Detect which cell encompasses the target text, then output its (x, y) center coordinate. 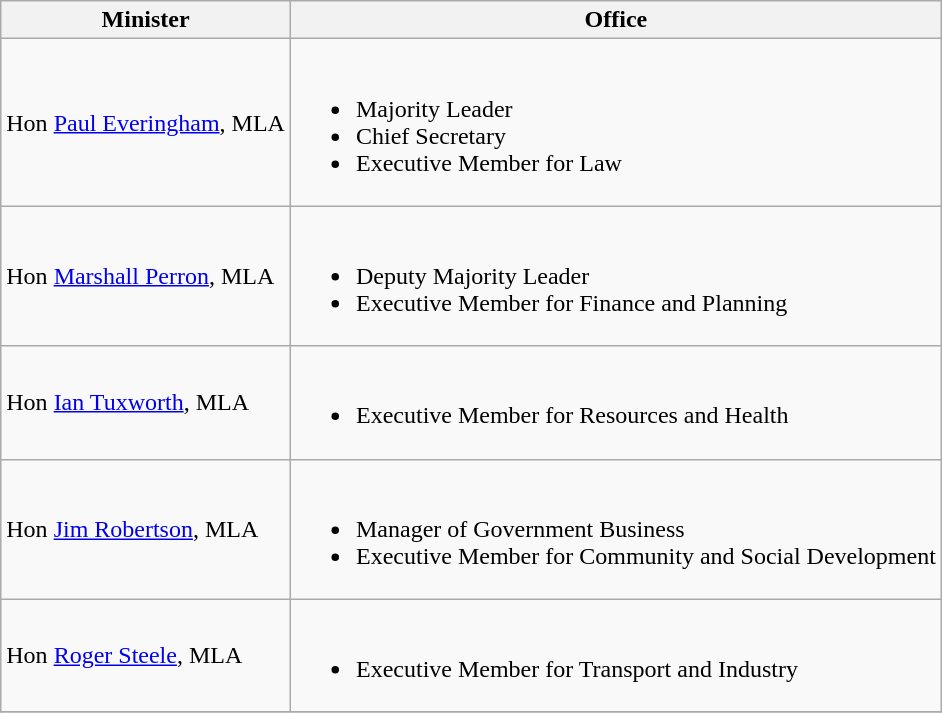
Minister (146, 20)
Hon Jim Robertson, MLA (146, 529)
Hon Roger Steele, MLA (146, 656)
Manager of Government BusinessExecutive Member for Community and Social Development (616, 529)
Hon Ian Tuxworth, MLA (146, 402)
Executive Member for Transport and Industry (616, 656)
Majority LeaderChief SecretaryExecutive Member for Law (616, 122)
Office (616, 20)
Deputy Majority LeaderExecutive Member for Finance and Planning (616, 276)
Executive Member for Resources and Health (616, 402)
Hon Paul Everingham, MLA (146, 122)
Hon Marshall Perron, MLA (146, 276)
